Find where the given text appears and provide that cell's center as (x, y) coordinate. 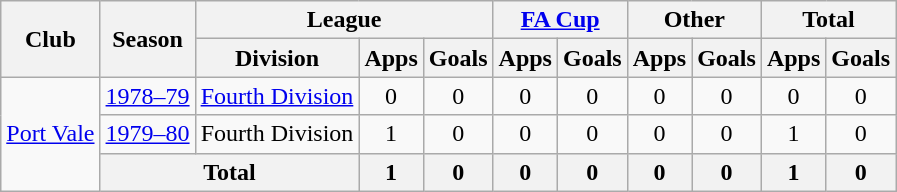
Season (148, 39)
Other (694, 20)
League (344, 20)
1978–79 (148, 96)
FA Cup (560, 20)
Club (50, 39)
Division (277, 58)
1979–80 (148, 134)
Port Vale (50, 134)
